Search for the cell housing the specified text and yield its [x, y] center coordinate. 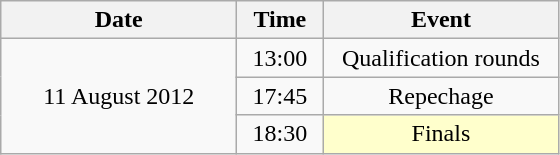
Finals [441, 134]
Date [119, 20]
Repechage [441, 96]
17:45 [280, 96]
18:30 [280, 134]
Time [280, 20]
Event [441, 20]
Qualification rounds [441, 58]
11 August 2012 [119, 96]
13:00 [280, 58]
